Search for the cell housing the specified text and yield its (x, y) center coordinate. 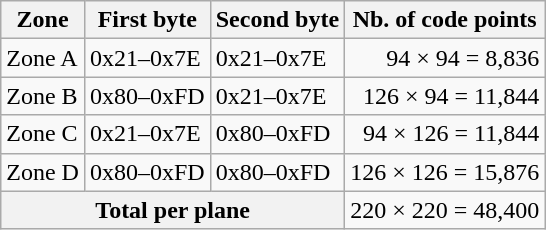
126 × 126 = 15,876 (445, 172)
Zone B (43, 96)
Nb. of code points (445, 20)
220 × 220 = 48,400 (445, 210)
Zone (43, 20)
94 × 126 = 11,844 (445, 134)
94 × 94 = 8,836 (445, 58)
126 × 94 = 11,844 (445, 96)
Zone C (43, 134)
Second byte (277, 20)
Zone D (43, 172)
Total per plane (173, 210)
First byte (147, 20)
Zone A (43, 58)
